Determine the (X, Y) coordinate at the center of the cell enclosing the given text.  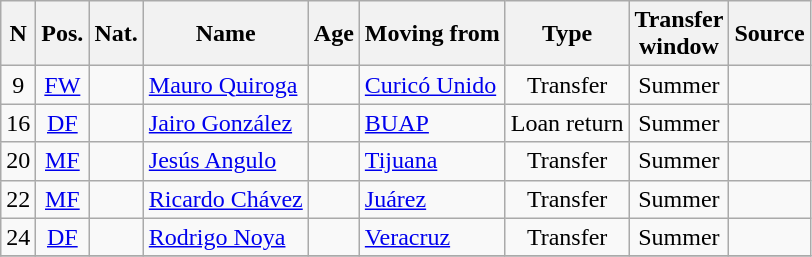
N (18, 34)
Type (567, 34)
Jairo González (226, 123)
Moving from (432, 34)
Veracruz (432, 237)
24 (18, 237)
Age (334, 34)
Curicó Unido (432, 85)
Ricardo Chávez (226, 199)
20 (18, 161)
Source (770, 34)
Juárez (432, 199)
22 (18, 199)
Rodrigo Noya (226, 237)
Nat. (116, 34)
Loan return (567, 123)
Mauro Quiroga (226, 85)
16 (18, 123)
Pos. (62, 34)
BUAP (432, 123)
Transferwindow (679, 34)
Tijuana (432, 161)
9 (18, 85)
FW (62, 85)
Name (226, 34)
Jesús Angulo (226, 161)
